Scan for the cell matching the given text and deliver its [X, Y] coordinate at center. 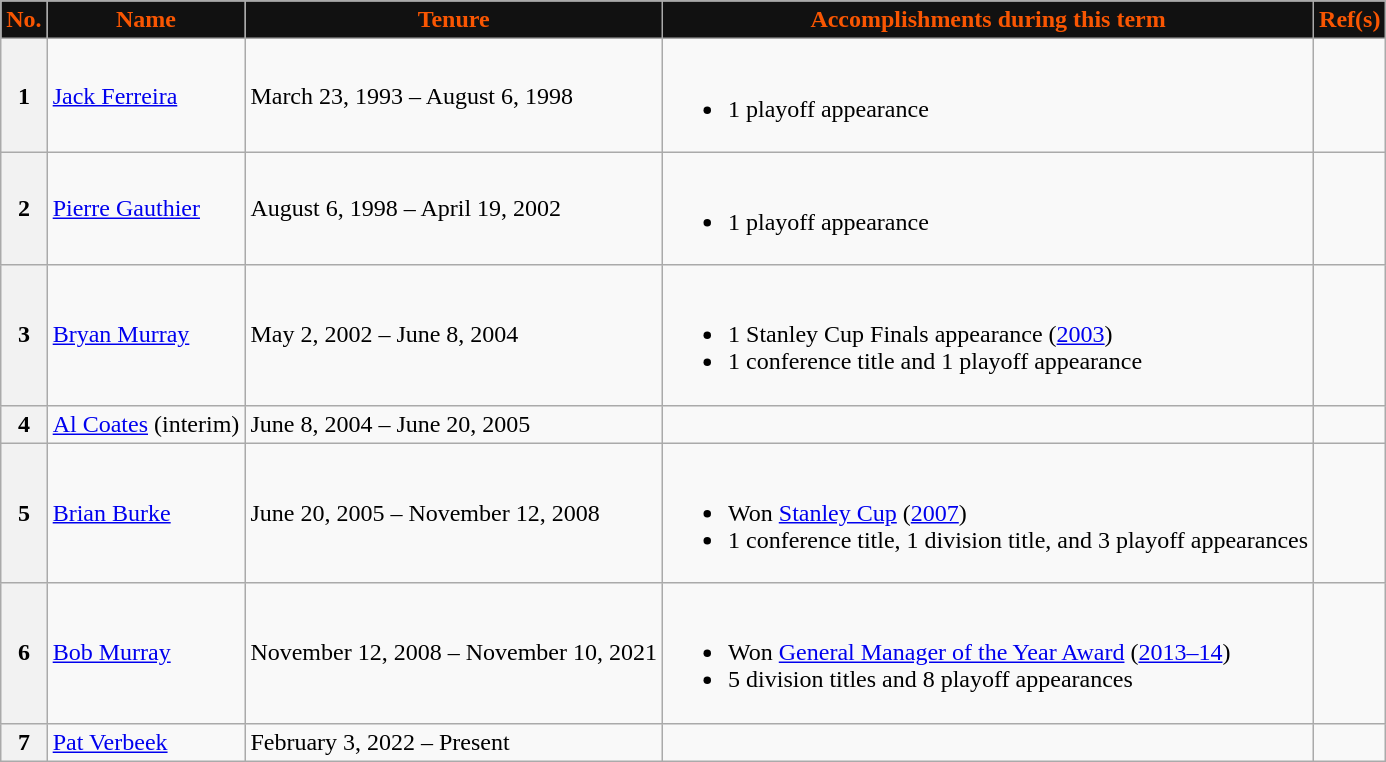
3 [24, 335]
Ref(s) [1350, 20]
No. [24, 20]
Bob Murray [146, 653]
1 [24, 96]
June 8, 2004 – June 20, 2005 [454, 424]
Pat Verbeek [146, 742]
Pierre Gauthier [146, 208]
Won Stanley Cup (2007)1 conference title, 1 division title, and 3 playoff appearances [988, 513]
June 20, 2005 – November 12, 2008 [454, 513]
1 Stanley Cup Finals appearance (2003)1 conference title and 1 playoff appearance [988, 335]
May 2, 2002 – June 8, 2004 [454, 335]
November 12, 2008 – November 10, 2021 [454, 653]
Al Coates (interim) [146, 424]
2 [24, 208]
February 3, 2022 – Present [454, 742]
Accomplishments during this term [988, 20]
6 [24, 653]
Tenure [454, 20]
7 [24, 742]
August 6, 1998 – April 19, 2002 [454, 208]
Jack Ferreira [146, 96]
Won General Manager of the Year Award (2013–14)5 division titles and 8 playoff appearances [988, 653]
5 [24, 513]
Bryan Murray [146, 335]
March 23, 1993 – August 6, 1998 [454, 96]
Name [146, 20]
4 [24, 424]
Brian Burke [146, 513]
